Pinpoint the cell where the given text exists, returning its (X, Y) midpoint coordinate. 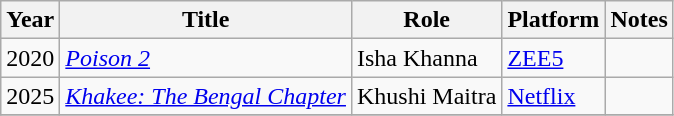
Role (426, 20)
Khakee: The Bengal Chapter (206, 96)
Platform (554, 20)
ZEE5 (554, 58)
Year (30, 20)
Poison 2 (206, 58)
Notes (639, 20)
2025 (30, 96)
2020 (30, 58)
Netflix (554, 96)
Khushi Maitra (426, 96)
Isha Khanna (426, 58)
Title (206, 20)
